Pinpoint the cell where the given text exists, returning its [x, y] midpoint coordinate. 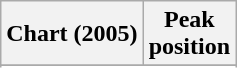
Chart (2005) [72, 34]
Peak position [189, 34]
